Locate the cell with the specified text and output its [x, y] center coordinate. 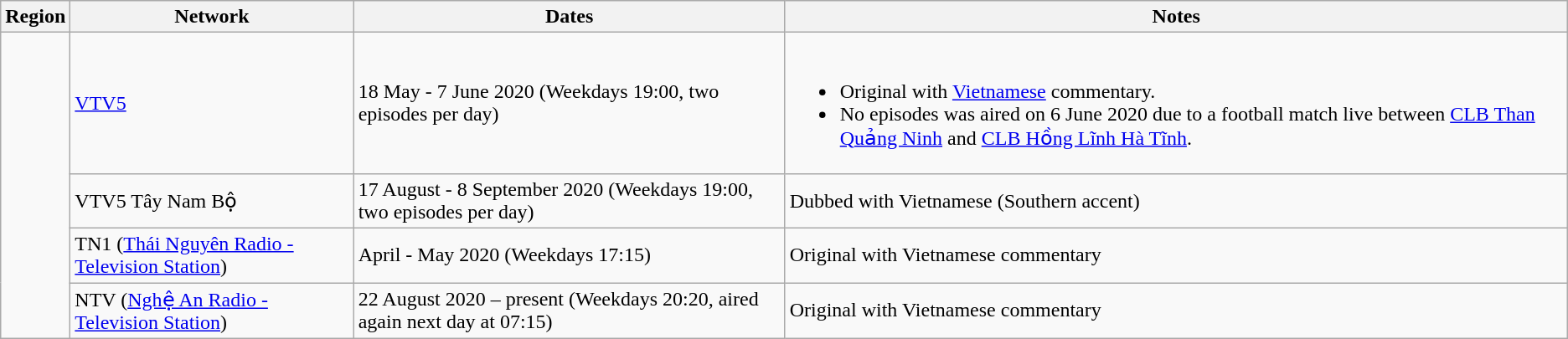
Region [35, 17]
VTV5 Tây Nam Bộ [212, 201]
17 August - 8 September 2020 (Weekdays 19:00, two episodes per day) [570, 201]
Dubbed with Vietnamese (Southern accent) [1176, 201]
VTV5 [212, 104]
April - May 2020 (Weekdays 17:15) [570, 254]
Dates [570, 17]
NTV (Nghệ An Radio - Television Station) [212, 311]
22 August 2020 – present (Weekdays 20:20, aired again next day at 07:15) [570, 311]
TN1 (Thái Nguyên Radio - Television Station) [212, 254]
Network [212, 17]
Notes [1176, 17]
18 May - 7 June 2020 (Weekdays 19:00, two episodes per day) [570, 104]
